Capture the cell that displays the provided text and extract its [X, Y] central coordinate. 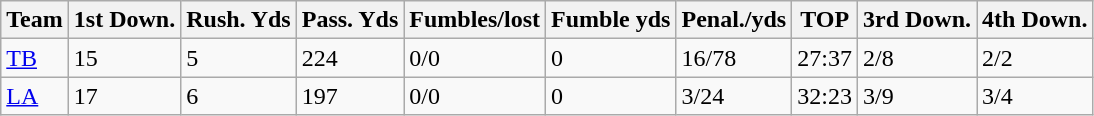
4th Down. [1035, 20]
Fumble yds [611, 20]
Penal./yds [734, 20]
27:37 [825, 58]
TOP [825, 20]
16/78 [734, 58]
3rd Down. [916, 20]
Fumbles/lost [475, 20]
5 [239, 58]
197 [350, 96]
2/2 [1035, 58]
Team [35, 20]
2/8 [916, 58]
17 [124, 96]
1st Down. [124, 20]
3/9 [916, 96]
3/24 [734, 96]
3/4 [1035, 96]
224 [350, 58]
TB [35, 58]
15 [124, 58]
6 [239, 96]
Rush. Yds [239, 20]
32:23 [825, 96]
Pass. Yds [350, 20]
LA [35, 96]
